Pinpoint the cell where the given text exists, returning its [x, y] midpoint coordinate. 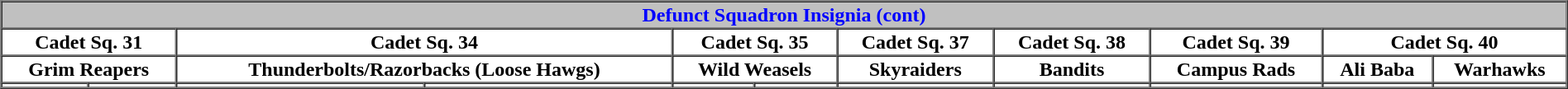
Bandits [1072, 69]
Cadet Sq. 38 [1072, 41]
Ali Baba [1377, 69]
Warhawks [1499, 69]
Wild Weasels [754, 69]
Cadet Sq. 31 [89, 41]
Skyraiders [915, 69]
Campus Rads [1236, 69]
Cadet Sq. 34 [424, 41]
Cadet Sq. 39 [1236, 41]
Cadet Sq. 40 [1444, 41]
Cadet Sq. 35 [754, 41]
Cadet Sq. 37 [915, 41]
Defunct Squadron Insignia (cont) [784, 15]
Grim Reapers [89, 69]
Thunderbolts/Razorbacks (Loose Hawgs) [424, 69]
